Pinpoint the cell where the given text exists, returning its (x, y) midpoint coordinate. 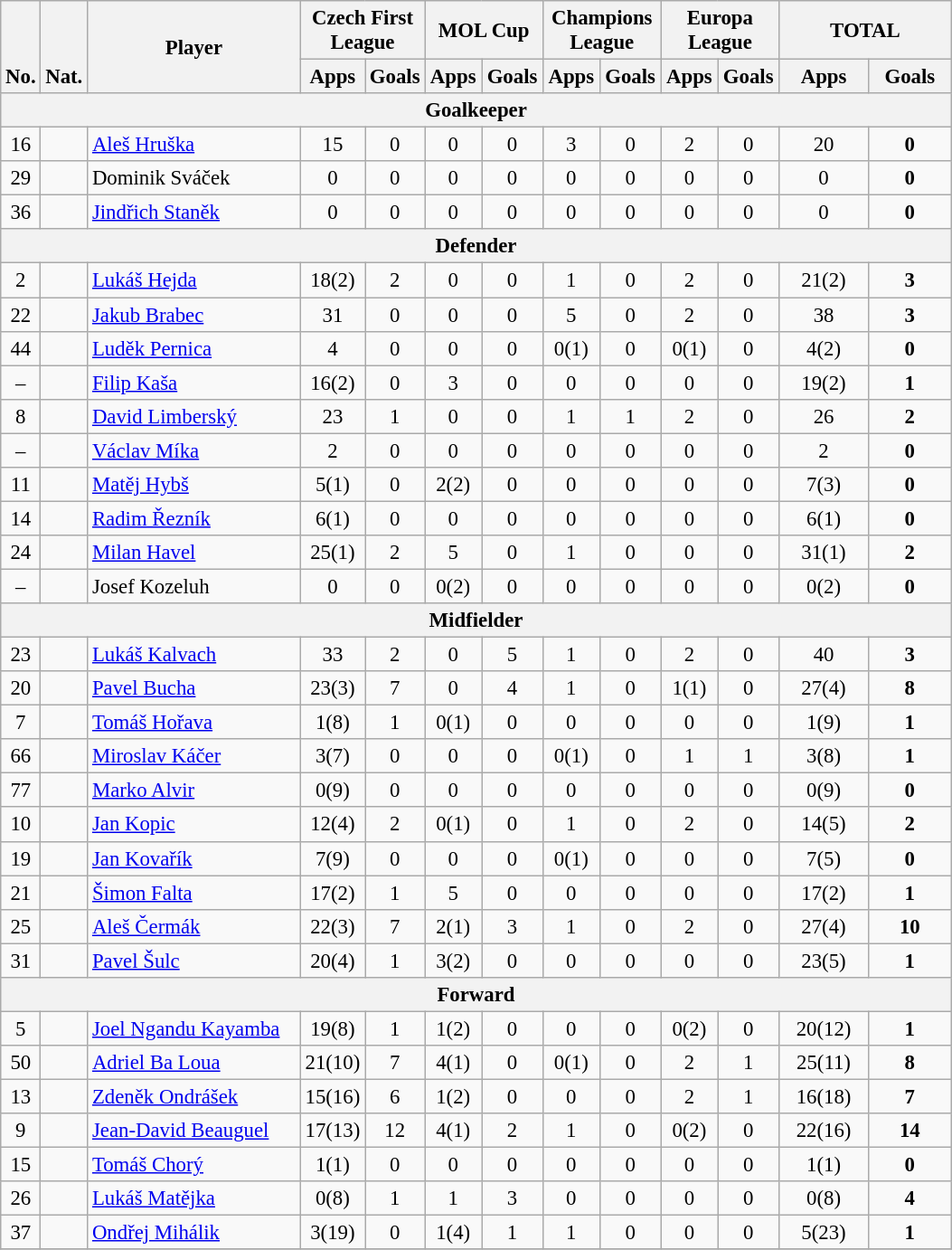
Josef Kozeluh (194, 586)
23(3) (333, 688)
36 (21, 213)
Pavel Bucha (194, 688)
24 (21, 553)
20(12) (825, 1028)
25 (21, 926)
33 (333, 655)
TOTAL (866, 31)
Matěj Hybš (194, 485)
David Limberský (194, 416)
16(18) (825, 1096)
25(11) (825, 1063)
Miroslav Káčer (194, 756)
7(9) (333, 858)
3(7) (333, 756)
3(19) (333, 1233)
Zdeněk Ondrášek (194, 1096)
Midfielder (476, 620)
Forward (476, 995)
Luděk Pernica (194, 348)
Dominik Sváček (194, 178)
Ondřej Mihálik (194, 1233)
1(9) (825, 723)
40 (825, 655)
21(10) (333, 1063)
20(4) (333, 961)
Aleš Hruška (194, 145)
38 (825, 315)
4(2) (825, 348)
31(1) (825, 553)
21 (21, 893)
16(2) (333, 383)
22(3) (333, 926)
Jean-David Beauguel (194, 1131)
Milan Havel (194, 553)
Jindřich Staněk (194, 213)
19(2) (825, 383)
Václav Míka (194, 450)
5(1) (333, 485)
14(5) (825, 825)
19 (21, 858)
Jakub Brabec (194, 315)
Player (194, 47)
Defender (476, 247)
22 (21, 315)
12(4) (333, 825)
Jan Kovařík (194, 858)
Europa League (720, 31)
2(1) (454, 926)
11 (21, 485)
Šimon Falta (194, 893)
Nat. (64, 47)
12 (395, 1131)
23(5) (825, 961)
Lukáš Matějka (194, 1198)
Aleš Čermák (194, 926)
50 (21, 1063)
7(5) (825, 858)
Tomáš Chorý (194, 1165)
Tomáš Hořava (194, 723)
44 (21, 348)
3(2) (454, 961)
19(8) (333, 1028)
Jan Kopic (194, 825)
1(4) (454, 1233)
21(2) (825, 280)
13 (21, 1096)
37 (21, 1233)
MOL Cup (485, 31)
Goalkeeper (476, 110)
25(1) (333, 553)
77 (21, 791)
2(2) (454, 485)
9 (21, 1131)
Joel Ngandu Kayamba (194, 1028)
Adriel Ba Loua (194, 1063)
16 (21, 145)
6 (395, 1096)
17(13) (333, 1131)
Radim Řezník (194, 518)
7(3) (825, 485)
No. (21, 47)
29 (21, 178)
18(2) (333, 280)
5(23) (825, 1233)
Marko Alvir (194, 791)
Filip Kaša (194, 383)
Pavel Šulc (194, 961)
66 (21, 756)
Champions League (602, 31)
22(16) (825, 1131)
Lukáš Hejda (194, 280)
3(8) (825, 756)
15(16) (333, 1096)
1(8) (333, 723)
Czech First League (363, 31)
Lukáš Kalvach (194, 655)
